From the cell containing the given text, extract its center point as (X, Y) coordinate. 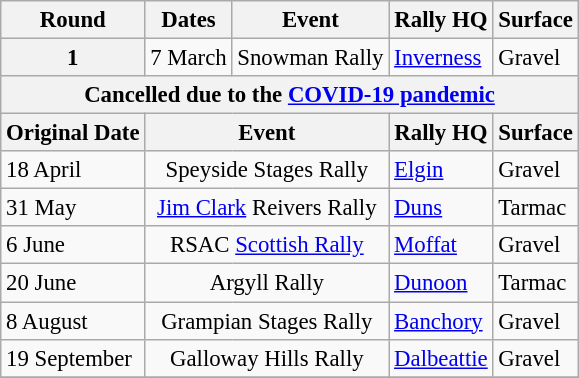
RSAC Scottish Rally (267, 245)
Cancelled due to the COVID-19 pandemic (290, 95)
Elgin (441, 170)
Dates (188, 20)
31 May (73, 208)
Dunoon (441, 283)
20 June (73, 283)
Original Date (73, 133)
Argyll Rally (267, 283)
Speyside Stages Rally (267, 170)
Inverness (441, 58)
Banchory (441, 321)
Jim Clark Reivers Rally (267, 208)
7 March (188, 58)
Round (73, 20)
6 June (73, 245)
1 (73, 58)
18 April (73, 170)
8 August (73, 321)
Duns (441, 208)
Moffat (441, 245)
Galloway Hills Rally (267, 358)
Grampian Stages Rally (267, 321)
19 September (73, 358)
Snowman Rally (310, 58)
Dalbeattie (441, 358)
